Search for the cell housing the specified text and yield its [x, y] center coordinate. 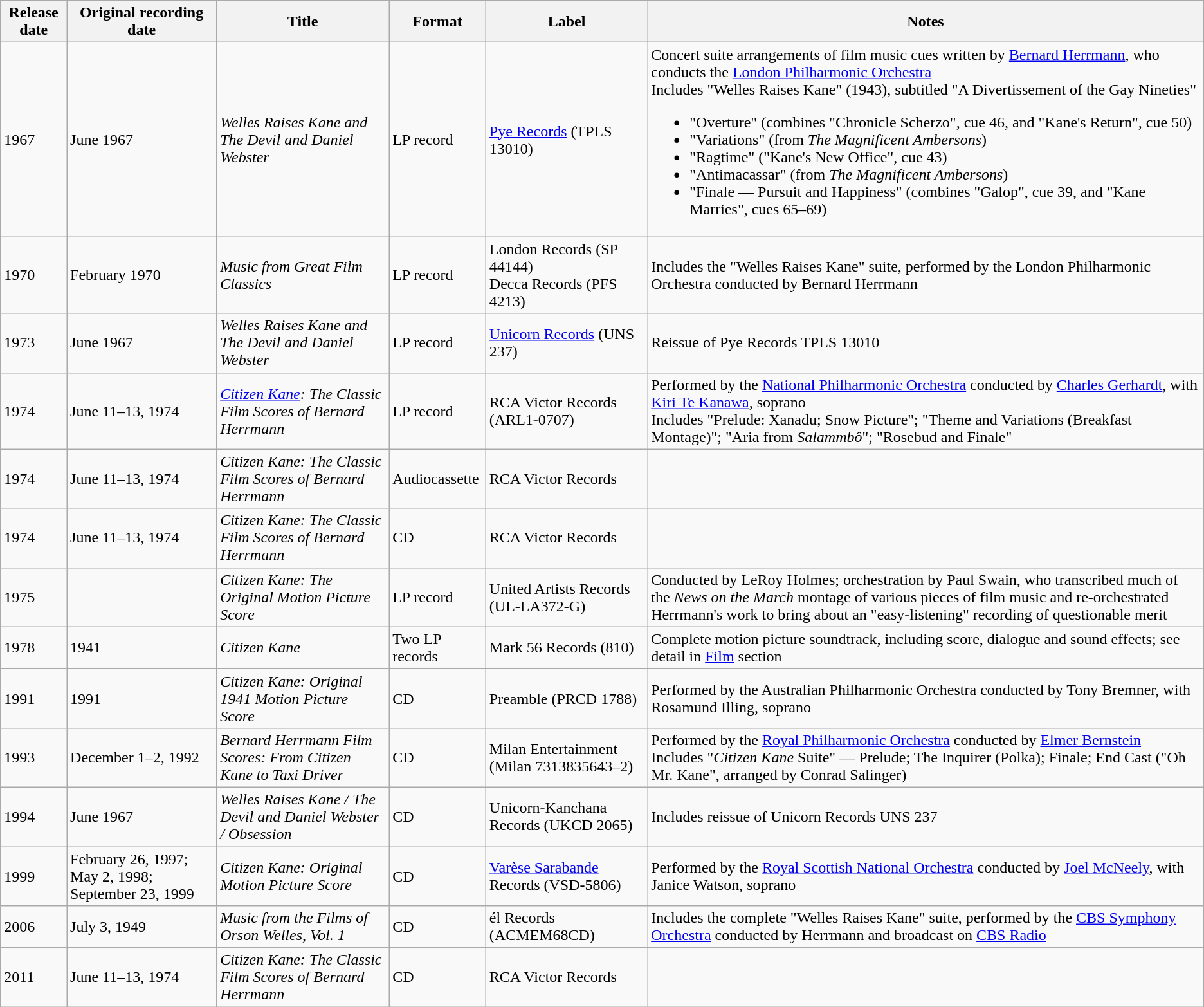
Citizen Kane: Original Motion Picture Score [303, 876]
Complete motion picture soundtrack, including score, dialogue and sound effects; see detail in Film section [926, 647]
Citizen Kane [303, 647]
Performed by the Royal Scottish National Orchestra conducted by Joel McNeely, with Janice Watson, soprano [926, 876]
Unicorn Records (UNS 237) [566, 343]
él Records (ACMEM68CD) [566, 927]
1978 [33, 647]
Pye Records (TPLS 13010) [566, 140]
2006 [33, 927]
1970 [33, 275]
Includes reissue of Unicorn Records UNS 237 [926, 817]
Release date [33, 22]
Original recording date [141, 22]
Varèse Sarabande Records (VSD-5806) [566, 876]
London Records (SP 44144)Decca Records (PFS 4213) [566, 275]
Includes the complete "Welles Raises Kane" suite, performed by the CBS Symphony Orchestra conducted by Herrmann and broadcast on CBS Radio [926, 927]
Audiocassette [437, 479]
United Artists Records (UL-LA372-G) [566, 597]
Milan Entertainment (Milan 7313835643–2) [566, 757]
February 26, 1997; May 2, 1998; September 23, 1999 [141, 876]
February 1970 [141, 275]
1941 [141, 647]
1975 [33, 597]
Citizen Kane: Original 1941 Motion Picture Score [303, 698]
Reissue of Pye Records TPLS 13010 [926, 343]
RCA Victor Records (ARL1-0707) [566, 411]
Title [303, 22]
Format [437, 22]
Music from Great Film Classics [303, 275]
1999 [33, 876]
Preamble (PRCD 1788) [566, 698]
Notes [926, 22]
1967 [33, 140]
Includes the "Welles Raises Kane" suite, performed by the London Philharmonic Orchestra conducted by Bernard Herrmann [926, 275]
Performed by the Australian Philharmonic Orchestra conducted by Tony Bremner, with Rosamund Illing, soprano [926, 698]
December 1–2, 1992 [141, 757]
1973 [33, 343]
Mark 56 Records (810) [566, 647]
Music from the Films of Orson Welles, Vol. 1 [303, 927]
1994 [33, 817]
Two LP records [437, 647]
Label [566, 22]
Welles Raises Kane / The Devil and Daniel Webster / Obsession [303, 817]
2011 [33, 977]
Bernard Herrmann Film Scores: From Citizen Kane to Taxi Driver [303, 757]
Citizen Kane: The Original Motion Picture Score [303, 597]
1993 [33, 757]
July 3, 1949 [141, 927]
Unicorn-Kanchana Records (UKCD 2065) [566, 817]
